Locate the cell with the specified text and output its (x, y) center coordinate. 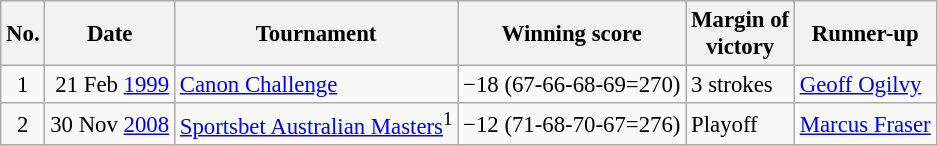
Winning score (572, 34)
Margin ofvictory (740, 34)
2 (23, 124)
Canon Challenge (316, 85)
Geoff Ogilvy (865, 85)
3 strokes (740, 85)
1 (23, 85)
Tournament (316, 34)
Playoff (740, 124)
30 Nov 2008 (110, 124)
−18 (67-66-68-69=270) (572, 85)
21 Feb 1999 (110, 85)
Date (110, 34)
No. (23, 34)
Sportsbet Australian Masters1 (316, 124)
Runner-up (865, 34)
Marcus Fraser (865, 124)
−12 (71-68-70-67=276) (572, 124)
